Find where the given text appears and provide that cell's center as [X, Y] coordinate. 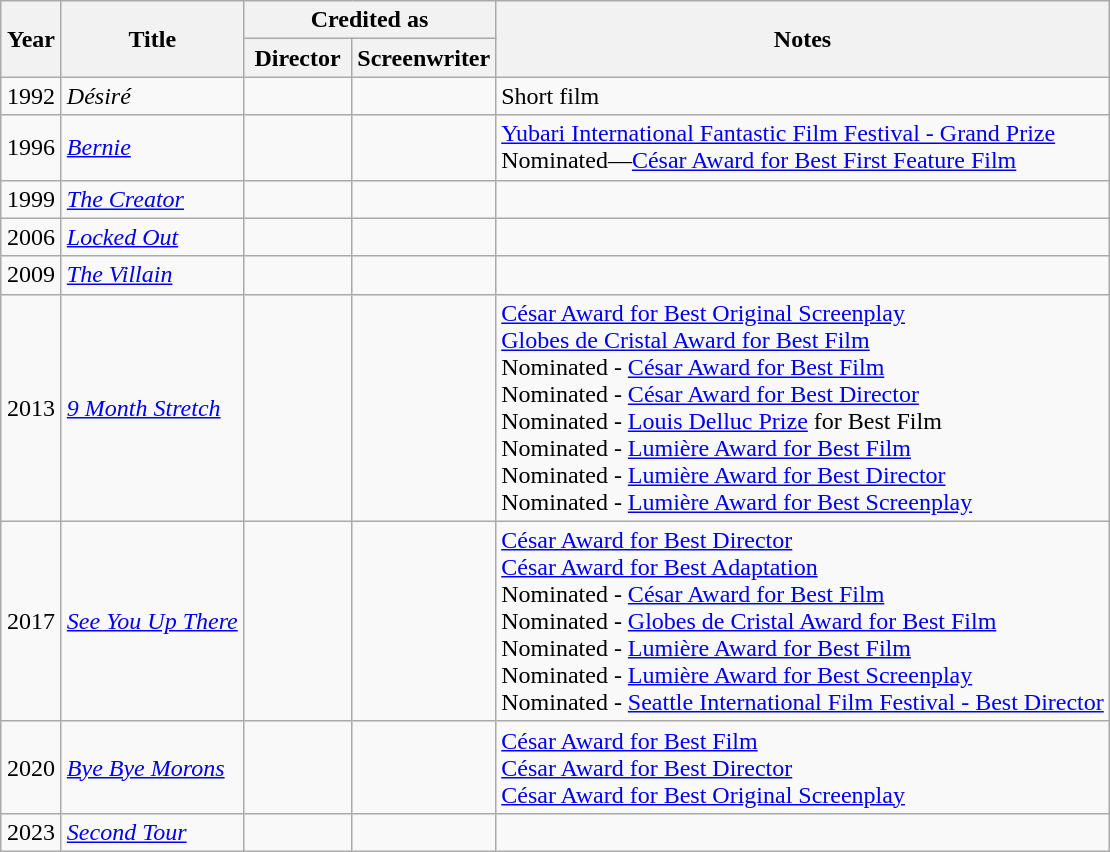
The Creator [152, 199]
Bernie [152, 148]
1992 [32, 96]
2009 [32, 275]
2023 [32, 832]
Title [152, 39]
Screenwriter [424, 58]
Short film [803, 96]
1999 [32, 199]
2013 [32, 408]
Second Tour [152, 832]
Director [298, 58]
Credited as [369, 20]
Notes [803, 39]
Désiré [152, 96]
9 Month Stretch [152, 408]
Yubari International Fantastic Film Festival - Grand PrizeNominated—César Award for Best First Feature Film [803, 148]
César Award for Best FilmCésar Award for Best DirectorCésar Award for Best Original Screenplay [803, 767]
2017 [32, 621]
Bye Bye Morons [152, 767]
The Villain [152, 275]
See You Up There [152, 621]
Year [32, 39]
2020 [32, 767]
1996 [32, 148]
2006 [32, 237]
Locked Out [152, 237]
